Return the [X, Y] coordinate for the center point of the cell that contains the specified text.  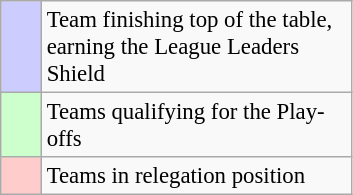
Teams in relegation position [196, 176]
Teams qualifying for the Play-offs [196, 126]
Team finishing top of the table, earning the League Leaders Shield [196, 47]
